Return the [x, y] coordinate for the center point of the cell that contains the specified text.  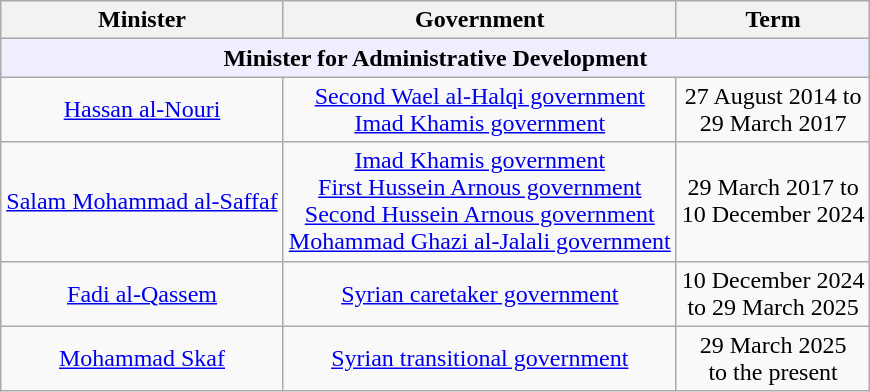
27 August 2014 to 29 March 2017 [773, 110]
Minister for Administrative Development [436, 58]
Mohammad Skaf [142, 358]
Fadi al-Qassem [142, 294]
Salam Mohammad al-Saffaf [142, 202]
Syrian transitional government [480, 358]
10 December 2024to 29 March 2025 [773, 294]
Syrian caretaker government [480, 294]
Hassan al-Nouri [142, 110]
Government [480, 20]
29 March 2017 to10 December 2024 [773, 202]
29 March 2025to the present [773, 358]
Second Wael al-Halqi governmentImad Khamis government [480, 110]
Minister [142, 20]
Imad Khamis governmentFirst Hussein Arnous governmentSecond Hussein Arnous governmentMohammad Ghazi al-Jalali government [480, 202]
Term [773, 20]
